Return [x, y] of the center of cell containing provided text 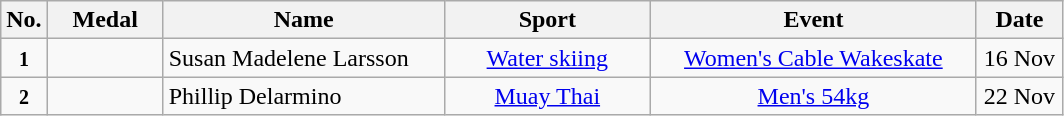
16 Nov [1019, 58]
Event [813, 20]
Women's Cable Wakeskate [813, 58]
Muay Thai [547, 96]
22 Nov [1019, 96]
Medal [105, 20]
Susan Madelene Larsson [304, 58]
Name [304, 20]
Phillip Delarmino [304, 96]
Men's 54kg [813, 96]
1 [24, 58]
2 [24, 96]
No. [24, 20]
Date [1019, 20]
Water skiing [547, 58]
Sport [547, 20]
